Pinpoint the cell where the given text exists, returning its [x, y] midpoint coordinate. 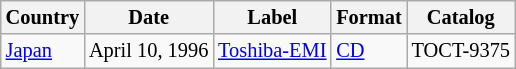
TOCT-9375 [461, 51]
Date [148, 17]
Japan [42, 51]
CD [368, 51]
Toshiba-EMI [272, 51]
Country [42, 17]
Catalog [461, 17]
Format [368, 17]
Label [272, 17]
April 10, 1996 [148, 51]
